Find where the given text appears and provide that cell's center as [X, Y] coordinate. 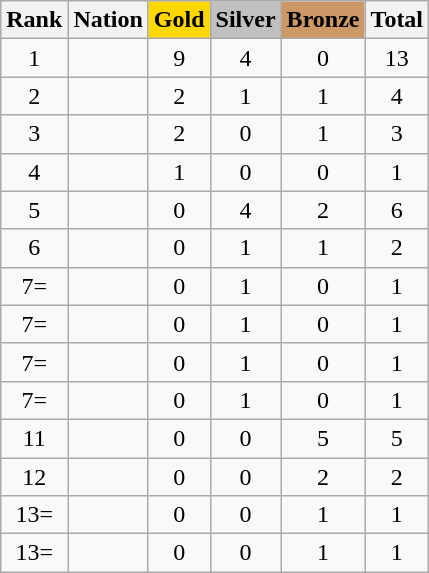
Rank [34, 20]
Bronze [323, 20]
Silver [246, 20]
Gold [179, 20]
Nation [108, 20]
12 [34, 477]
11 [34, 438]
Total [397, 20]
13 [397, 58]
9 [179, 58]
